Pinpoint the cell where the given text exists, returning its [X, Y] midpoint coordinate. 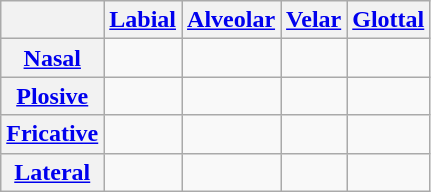
Nasal [52, 58]
Velar [314, 20]
Glottal [388, 20]
Fricative [52, 134]
Lateral [52, 172]
Plosive [52, 96]
Alveolar [232, 20]
Labial [143, 20]
